Output the (x, y) coordinate of the center of the cell containing the given text.  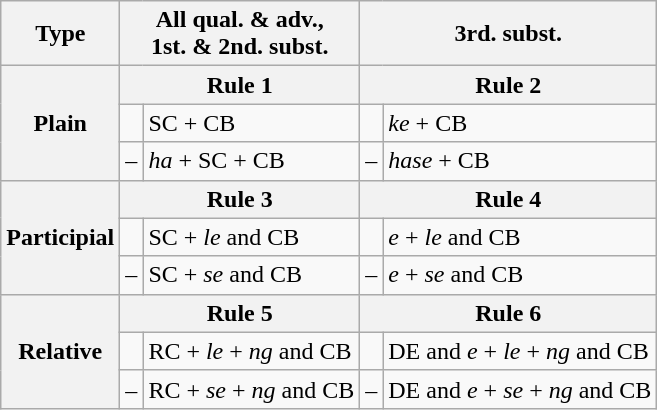
Rule 3 (240, 199)
ha + SC + CB (252, 161)
hase + CB (520, 161)
SC + se and CB (252, 275)
Rule 4 (508, 199)
e + se and CB (520, 275)
e + le and CB (520, 237)
DE and e + se + ng and CB (520, 389)
Rule 5 (240, 313)
RC + se + ng and CB (252, 389)
DE and e + le + ng and CB (520, 351)
SC + le and CB (252, 237)
Rule 2 (508, 85)
All qual. & adv.,1st. & 2nd. subst. (240, 34)
SC + CB (252, 123)
RC + le + ng and CB (252, 351)
Plain (60, 123)
Rule 1 (240, 85)
Relative (60, 351)
Type (60, 34)
Rule 6 (508, 313)
ke + CB (520, 123)
Participial (60, 237)
3rd. subst. (508, 34)
